Locate the cell with the specified text and output its (X, Y) center coordinate. 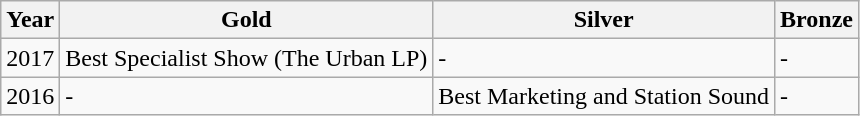
Bronze (817, 20)
Gold (246, 20)
Silver (604, 20)
2016 (30, 96)
Best Marketing and Station Sound (604, 96)
Year (30, 20)
Best Specialist Show (The Urban LP) (246, 58)
2017 (30, 58)
